Search for the cell housing the specified text and yield its (x, y) center coordinate. 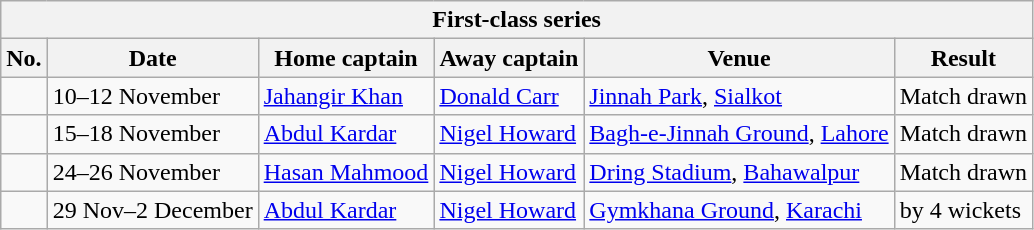
29 Nov–2 December (152, 210)
Venue (739, 58)
Jinnah Park, Sialkot (739, 96)
Jahangir Khan (346, 96)
by 4 wickets (963, 210)
Dring Stadium, Bahawalpur (739, 172)
Result (963, 58)
Gymkhana Ground, Karachi (739, 210)
24–26 November (152, 172)
First-class series (517, 20)
No. (24, 58)
Away captain (509, 58)
Donald Carr (509, 96)
Home captain (346, 58)
Date (152, 58)
Hasan Mahmood (346, 172)
10–12 November (152, 96)
15–18 November (152, 134)
Bagh-e-Jinnah Ground, Lahore (739, 134)
